Locate the cell with the specified text and output its [X, Y] center coordinate. 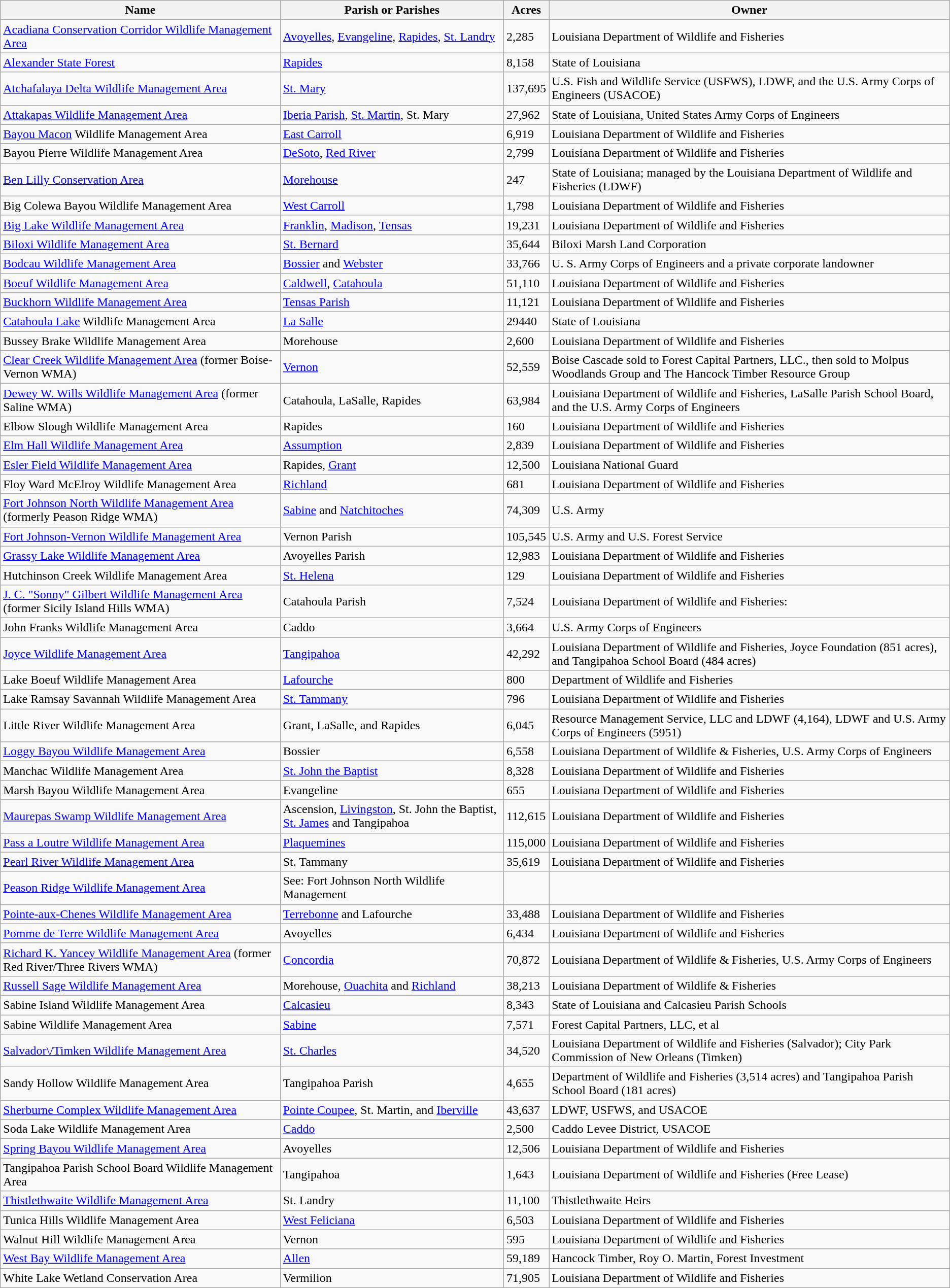
John Franks Wildlife Management Area [140, 627]
St. Helena [392, 575]
Elbow Slough Wildlife Management Area [140, 426]
Hancock Timber, Roy O. Martin, Forest Investment [750, 1259]
DeSoto, Red River [392, 153]
Peason Ridge Wildlife Management Area [140, 888]
6,503 [527, 1220]
Lake Ramsay Savannah Wildlife Management Area [140, 699]
Catahoula, LaSalle, Rapides [392, 400]
U.S. Army and U.S. Forest Service [750, 536]
160 [527, 426]
St. John the Baptist [392, 771]
35,619 [527, 862]
Vermilion [392, 1278]
Sabine [392, 1025]
4,655 [527, 1084]
Louisiana Department of Wildlife and Fisheries (Salvador); City Park Commission of New Orleans (Timken) [750, 1050]
115,000 [527, 842]
Biloxi Marsh Land Corporation [750, 244]
3,664 [527, 627]
655 [527, 790]
U.S. Army [750, 511]
Catahoula Lake Wildlife Management Area [140, 322]
LDWF, USFWS, and USACOE [750, 1110]
Louisiana Department of Wildlife and Fisheries, Joyce Foundation (851 acres), and Tangipahoa School Board (484 acres) [750, 654]
71,905 [527, 1278]
Pass a Loutre Wildlife Management Area [140, 842]
63,984 [527, 400]
Big Colewa Bayou Wildlife Management Area [140, 206]
Owner [750, 10]
Calcasieu [392, 1005]
Bodcau Wildlife Management Area [140, 263]
U. S. Army Corps of Engineers and a private corporate landowner [750, 263]
Sandy Hollow Wildlife Management Area [140, 1084]
Forest Capital Partners, LLC, et al [750, 1025]
Bayou Macon Wildlife Management Area [140, 134]
Buckhorn Wildlife Management Area [140, 302]
Clear Creek Wildlife Management Area (former Boise-Vernon WMA) [140, 367]
59,189 [527, 1259]
1,798 [527, 206]
Ascension, Livingston, St. John the Baptist, St. James and Tangipahoa [392, 816]
Department of Wildlife and Fisheries (3,514 acres) and Tangipahoa Parish School Board (181 acres) [750, 1084]
Resource Management Service, LLC and LDWF (4,164), LDWF and U.S. Army Corps of Engineers (5951) [750, 726]
12,506 [527, 1148]
8,158 [527, 62]
6,434 [527, 933]
Bussey Brake Wildlife Management Area [140, 341]
Tangipahoa Parish School Board Wildlife Management Area [140, 1174]
Thistlethwaite Wildlife Management Area [140, 1201]
105,545 [527, 536]
Acadiana Conservation Corridor Wildlife Management Area [140, 37]
Louisiana Department of Wildlife & Fisheries [750, 986]
U.S. Fish and Wildlife Service (USFWS), LDWF, and the U.S. Army Corps of Engineers (USACOE) [750, 88]
Fort Johnson-Vernon Wildlife Management Area [140, 536]
6,045 [527, 726]
Dewey W. Wills Wildlife Management Area (former Saline WMA) [140, 400]
White Lake Wetland Conservation Area [140, 1278]
Name [140, 10]
Louisiana Department of Wildlife and Fisheries, LaSalle Parish School Board, and the U.S. Army Corps of Engineers [750, 400]
J. C. "Sonny" Gilbert Wildlife Management Area (former Sicily Island Hills WMA) [140, 601]
Sherburne Complex Wildlife Management Area [140, 1110]
33,488 [527, 914]
Allen [392, 1259]
Pointe-aux-Chenes Wildlife Management Area [140, 914]
12,500 [527, 465]
34,520 [527, 1050]
Bossier and Webster [392, 263]
Bossier [392, 752]
7,571 [527, 1025]
6,919 [527, 134]
Avoyelles, Evangeline, Rapides, St. Landry [392, 37]
Morehouse, Ouachita and Richland [392, 986]
2,799 [527, 153]
Terrebonne and Lafourche [392, 914]
Grassy Lake Wildlife Management Area [140, 556]
Richard K. Yancey Wildlife Management Area (former Red River/Three Rivers WMA) [140, 959]
Lake Boeuf Wildlife Management Area [140, 680]
681 [527, 484]
Walnut Hill Wildlife Management Area [140, 1239]
Little River Wildlife Management Area [140, 726]
Caldwell, Catahoula [392, 283]
Acres [527, 10]
Maurepas Swamp Wildlife Management Area [140, 816]
Parish or Parishes [392, 10]
La Salle [392, 322]
Salvador\/Timken Wildlife Management Area [140, 1050]
52,559 [527, 367]
Caddo Levee District, USACOE [750, 1129]
Boeuf Wildlife Management Area [140, 283]
Tensas Parish [392, 302]
2,500 [527, 1129]
Ben Lilly Conservation Area [140, 180]
7,524 [527, 601]
796 [527, 699]
Boise Cascade sold to Forest Capital Partners, LLC., then sold to Molpus Woodlands Group and The Hancock Timber Resource Group [750, 367]
Pomme de Terre Wildlife Management Area [140, 933]
Alexander State Forest [140, 62]
11,100 [527, 1201]
Louisiana Department of Wildlife and Fisheries: [750, 601]
Plaquemines [392, 842]
Louisiana Department of Wildlife and Fisheries (Free Lease) [750, 1174]
See: Fort Johnson North Wildlife Management [392, 888]
Atchafalaya Delta Wildlife Management Area [140, 88]
Sabine Wildlife Management Area [140, 1025]
Catahoula Parish [392, 601]
State of Louisiana, United States Army Corps of Engineers [750, 115]
Concordia [392, 959]
Russell Sage Wildlife Management Area [140, 986]
Avoyelles Parish [392, 556]
29440 [527, 322]
Sabine and Natchitoches [392, 511]
Sabine Island Wildlife Management Area [140, 1005]
Department of Wildlife and Fisheries [750, 680]
Assumption [392, 446]
Elm Hall Wildlife Management Area [140, 446]
33,766 [527, 263]
West Bay Wildlife Management Area [140, 1259]
43,637 [527, 1110]
Evangeline [392, 790]
Bayou Pierre Wildlife Management Area [140, 153]
Franklin, Madison, Tensas [392, 225]
Thistlethwaite Heirs [750, 1201]
35,644 [527, 244]
East Carroll [392, 134]
8,328 [527, 771]
129 [527, 575]
St. Charles [392, 1050]
Tunica Hills Wildlife Management Area [140, 1220]
St. Landry [392, 1201]
Vernon Parish [392, 536]
Attakapas Wildlife Management Area [140, 115]
74,309 [527, 511]
137,695 [527, 88]
Fort Johnson North Wildlife Management Area (formerly Peason Ridge WMA) [140, 511]
Lafourche [392, 680]
12,983 [527, 556]
112,615 [527, 816]
U.S. Army Corps of Engineers [750, 627]
State of Louisiana; managed by the Louisiana Department of Wildlife and Fisheries (LDWF) [750, 180]
Soda Lake Wildlife Management Area [140, 1129]
Marsh Bayou Wildlife Management Area [140, 790]
Biloxi Wildlife Management Area [140, 244]
Spring Bayou Wildlife Management Area [140, 1148]
Grant, LaSalle, and Rapides [392, 726]
Louisiana National Guard [750, 465]
51,110 [527, 283]
Rapides, Grant [392, 465]
70,872 [527, 959]
West Carroll [392, 206]
Big Lake Wildlife Management Area [140, 225]
27,962 [527, 115]
St. Mary [392, 88]
42,292 [527, 654]
Esler Field Wildlife Management Area [140, 465]
38,213 [527, 986]
Loggy Bayou Wildlife Management Area [140, 752]
2,839 [527, 446]
Richland [392, 484]
Pointe Coupee, St. Martin, and Iberville [392, 1110]
11,121 [527, 302]
595 [527, 1239]
800 [527, 680]
Iberia Parish, St. Martin, St. Mary [392, 115]
247 [527, 180]
West Feliciana [392, 1220]
Tangipahoa Parish [392, 1084]
2,600 [527, 341]
Hutchinson Creek Wildlife Management Area [140, 575]
8,343 [527, 1005]
State of Louisiana and Calcasieu Parish Schools [750, 1005]
19,231 [527, 225]
2,285 [527, 37]
1,643 [527, 1174]
Floy Ward McElroy Wildlife Management Area [140, 484]
Pearl River Wildlife Management Area [140, 862]
Manchac Wildlife Management Area [140, 771]
Joyce Wildlife Management Area [140, 654]
St. Bernard [392, 244]
6,558 [527, 752]
